For the text-containing cell, return its midpoint in (x, y) coordinate format. 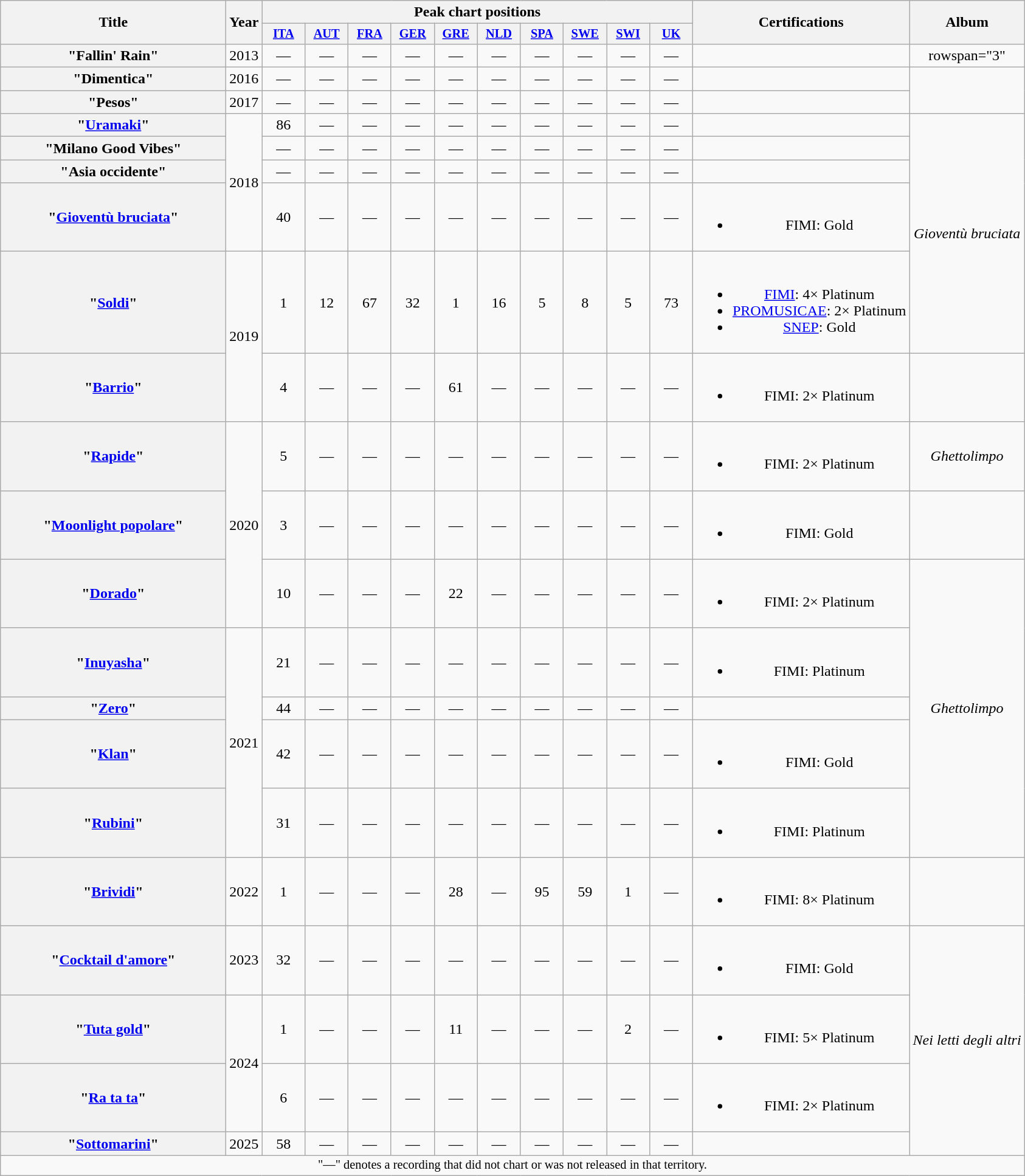
"Brividi" (113, 891)
UK (671, 34)
31 (283, 823)
"Fallin' Rain" (113, 55)
11 (456, 1030)
2023 (244, 960)
73 (671, 303)
"Sottomarini" (113, 1144)
GRE (456, 34)
"Asia occidente" (113, 171)
ITA (283, 34)
2 (629, 1030)
Year (244, 22)
Peak chart positions (478, 12)
"Dorado" (113, 593)
"Rubini" (113, 823)
SWE (585, 34)
2025 (244, 1144)
"Gioventù bruciata" (113, 218)
"Moonlight popolare" (113, 525)
95 (542, 891)
"Tuta gold" (113, 1030)
"Dimentica" (113, 79)
NLD (499, 34)
67 (370, 303)
FIMI: 5× Platinum (801, 1030)
6 (283, 1098)
Gioventù bruciata (967, 233)
2017 (244, 102)
"Klan" (113, 754)
Title (113, 22)
"Barrio" (113, 388)
22 (456, 593)
2020 (244, 525)
"Cocktail d'amore" (113, 960)
86 (283, 125)
12 (327, 303)
58 (283, 1144)
61 (456, 388)
GER (412, 34)
"Ra ta ta" (113, 1098)
SWI (629, 34)
4 (283, 388)
21 (283, 662)
SPA (542, 34)
2022 (244, 891)
Certifications (801, 22)
16 (499, 303)
FRA (370, 34)
2018 (244, 182)
44 (283, 708)
"Uramaki" (113, 125)
"Rapide" (113, 456)
FIMI: 8× Platinum (801, 891)
"Zero" (113, 708)
"Milano Good Vibes" (113, 148)
2019 (244, 337)
rowspan="3" (967, 55)
59 (585, 891)
2013 (244, 55)
Album (967, 22)
"Pesos" (113, 102)
28 (456, 891)
2016 (244, 79)
AUT (327, 34)
"Soldi" (113, 303)
42 (283, 754)
"—" denotes a recording that did not chart or was not released in that territory. (512, 1166)
Nei letti degli altri (967, 1040)
8 (585, 303)
40 (283, 218)
10 (283, 593)
3 (283, 525)
FIMI: 4× PlatinumPROMUSICAE: 2× PlatinumSNEP: Gold (801, 303)
"Inuyasha" (113, 662)
2021 (244, 743)
2024 (244, 1064)
